Extract the [X, Y] coordinate from the center of the cell holding the provided text.  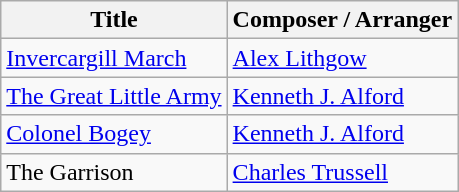
Composer / Arranger [342, 20]
The Great Little Army [114, 96]
Alex Lithgow [342, 58]
Colonel Bogey [114, 134]
The Garrison [114, 172]
Title [114, 20]
Invercargill March [114, 58]
Charles Trussell [342, 172]
